Extract the [x, y] coordinate from the center of the cell holding the provided text.  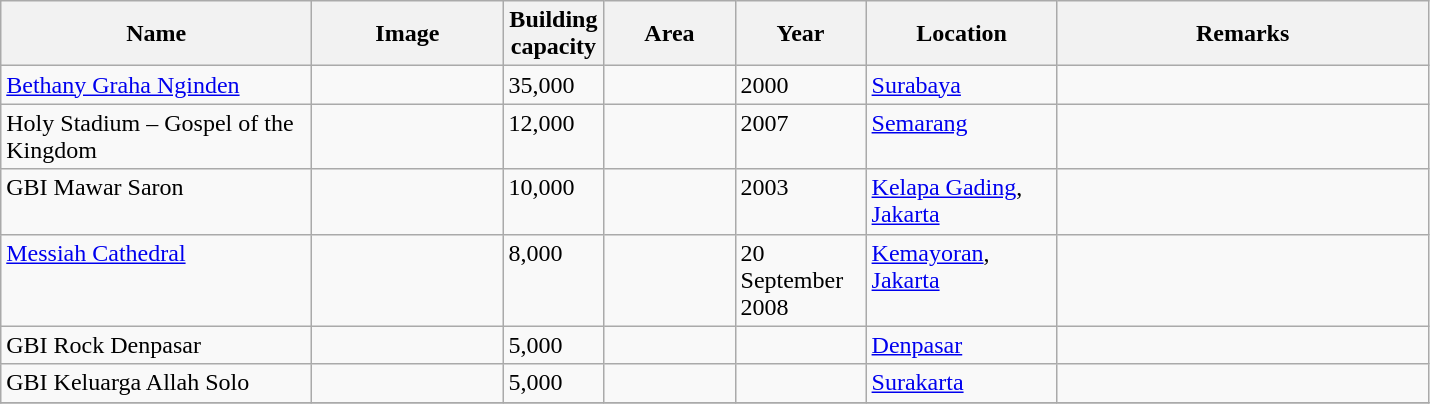
2003 [800, 202]
Surabaya [962, 85]
Year [800, 34]
GBI Keluarga Allah Solo [156, 383]
Area [670, 34]
2007 [800, 136]
Building capacity [554, 34]
Remarks [1242, 34]
Holy Stadium – Gospel of the Kingdom [156, 136]
Semarang [962, 136]
20 September 2008 [800, 280]
Surakarta [962, 383]
Bethany Graha Nginden [156, 85]
8,000 [554, 280]
Messiah Cathedral [156, 280]
Name [156, 34]
2000 [800, 85]
Kemayoran, Jakarta [962, 280]
Image [408, 34]
10,000 [554, 202]
Location [962, 34]
Denpasar [962, 345]
GBI Mawar Saron [156, 202]
35,000 [554, 85]
GBI Rock Denpasar [156, 345]
Kelapa Gading, Jakarta [962, 202]
12,000 [554, 136]
